Extract the (x, y) coordinate from the center of the cell holding the provided text.  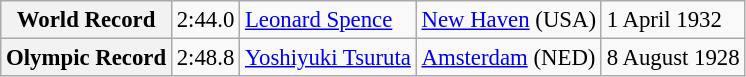
World Record (86, 20)
2:48.8 (205, 58)
Leonard Spence (328, 20)
Amsterdam (NED) (508, 58)
8 August 1928 (673, 58)
1 April 1932 (673, 20)
2:44.0 (205, 20)
Olympic Record (86, 58)
New Haven (USA) (508, 20)
Yoshiyuki Tsuruta (328, 58)
